For the text-containing cell, return its midpoint in [X, Y] coordinate format. 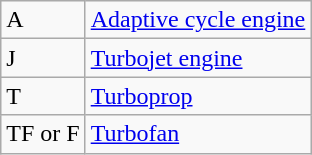
TF or F [43, 134]
Turbofan [198, 134]
Adaptive cycle engine [198, 20]
T [43, 96]
Turbojet engine [198, 58]
J [43, 58]
A [43, 20]
Turboprop [198, 96]
